Pinpoint the cell where the given text exists, returning its [X, Y] midpoint coordinate. 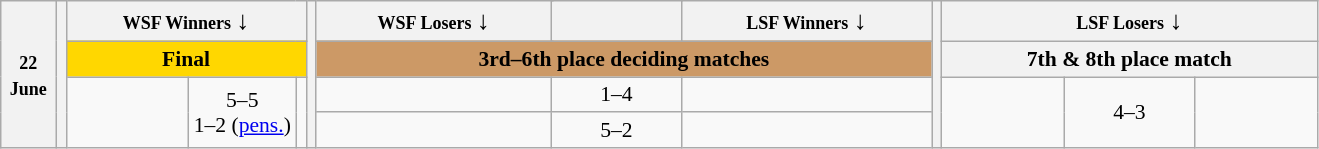
4–3 [1129, 112]
LSF Losers ↓ [1130, 21]
7th & 8th place match [1130, 59]
LSF Winners ↓ [806, 21]
1–4 [616, 95]
22June [28, 74]
Final [186, 59]
3rd–6th place deciding matches [624, 59]
5–2 [616, 131]
5–5 1–2 (pens.) [242, 112]
WSF Winners ↓ [186, 21]
WSF Losers ↓ [434, 21]
